Identify which cell holds the provided text, then report its (X, Y) central coordinate. 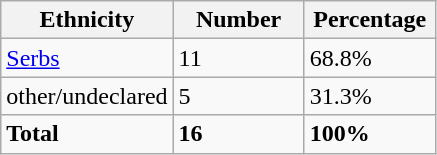
11 (238, 58)
16 (238, 134)
68.8% (370, 58)
Number (238, 20)
5 (238, 96)
Percentage (370, 20)
Serbs (87, 58)
31.3% (370, 96)
other/undeclared (87, 96)
100% (370, 134)
Total (87, 134)
Ethnicity (87, 20)
